Pinpoint the cell where the given text exists, returning its (x, y) midpoint coordinate. 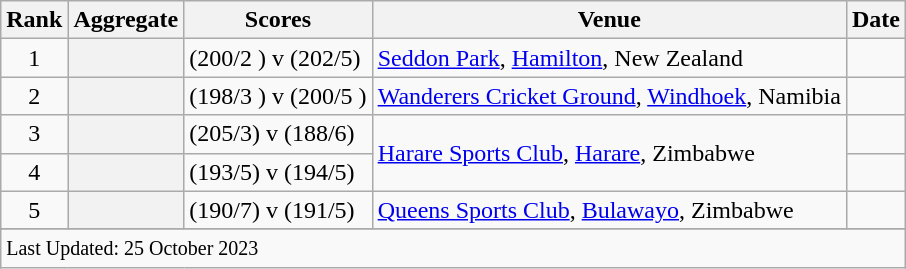
Rank (34, 20)
(205/3) v (188/6) (278, 134)
Seddon Park, Hamilton, New Zealand (609, 58)
1 (34, 58)
Harare Sports Club, Harare, Zimbabwe (609, 153)
(200/2 ) v (202/5) (278, 58)
Queens Sports Club, Bulawayo, Zimbabwe (609, 210)
Aggregate (126, 20)
(193/5) v (194/5) (278, 172)
4 (34, 172)
(198/3 ) v (200/5 ) (278, 96)
(190/7) v (191/5) (278, 210)
Last Updated: 25 October 2023 (454, 248)
3 (34, 134)
2 (34, 96)
Venue (609, 20)
Date (876, 20)
Scores (278, 20)
5 (34, 210)
Wanderers Cricket Ground, Windhoek, Namibia (609, 96)
